Extract the (X, Y) coordinate from the center of the cell holding the provided text.  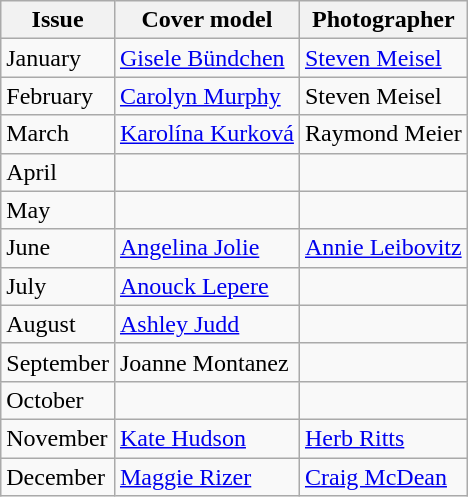
April (58, 172)
May (58, 210)
Issue (58, 20)
March (58, 134)
Craig McDean (383, 477)
June (58, 248)
July (58, 286)
Karolína Kurková (206, 134)
Angelina Jolie (206, 248)
Kate Hudson (206, 438)
Cover model (206, 20)
Gisele Bündchen (206, 58)
Anouck Lepere (206, 286)
August (58, 324)
February (58, 96)
Maggie Rizer (206, 477)
Photographer (383, 20)
Raymond Meier (383, 134)
Carolyn Murphy (206, 96)
Herb Ritts (383, 438)
January (58, 58)
November (58, 438)
Annie Leibovitz (383, 248)
Ashley Judd (206, 324)
Joanne Montanez (206, 362)
December (58, 477)
October (58, 400)
September (58, 362)
